Capture the cell that displays the provided text and extract its [X, Y] central coordinate. 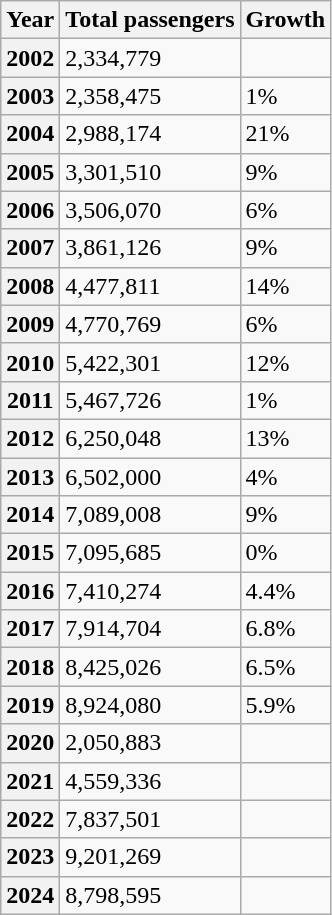
8,425,026 [150, 667]
2017 [30, 629]
2005 [30, 172]
4,770,769 [150, 324]
2008 [30, 286]
7,410,274 [150, 591]
2,358,475 [150, 96]
2002 [30, 58]
4.4% [286, 591]
2024 [30, 895]
21% [286, 134]
Total passengers [150, 20]
2010 [30, 362]
2009 [30, 324]
5,422,301 [150, 362]
2019 [30, 705]
2,050,883 [150, 743]
2006 [30, 210]
6,502,000 [150, 477]
0% [286, 553]
2003 [30, 96]
2021 [30, 781]
7,095,685 [150, 553]
2007 [30, 248]
3,301,510 [150, 172]
2016 [30, 591]
7,089,008 [150, 515]
2012 [30, 438]
2015 [30, 553]
2,988,174 [150, 134]
5.9% [286, 705]
Year [30, 20]
2020 [30, 743]
2023 [30, 857]
Growth [286, 20]
5,467,726 [150, 400]
3,506,070 [150, 210]
8,798,595 [150, 895]
2014 [30, 515]
14% [286, 286]
2022 [30, 819]
6,250,048 [150, 438]
6.5% [286, 667]
4% [286, 477]
7,837,501 [150, 819]
12% [286, 362]
3,861,126 [150, 248]
4,559,336 [150, 781]
6.8% [286, 629]
7,914,704 [150, 629]
8,924,080 [150, 705]
2,334,779 [150, 58]
2004 [30, 134]
2011 [30, 400]
13% [286, 438]
4,477,811 [150, 286]
9,201,269 [150, 857]
2018 [30, 667]
2013 [30, 477]
